Identify which cell holds the provided text, then report its (x, y) central coordinate. 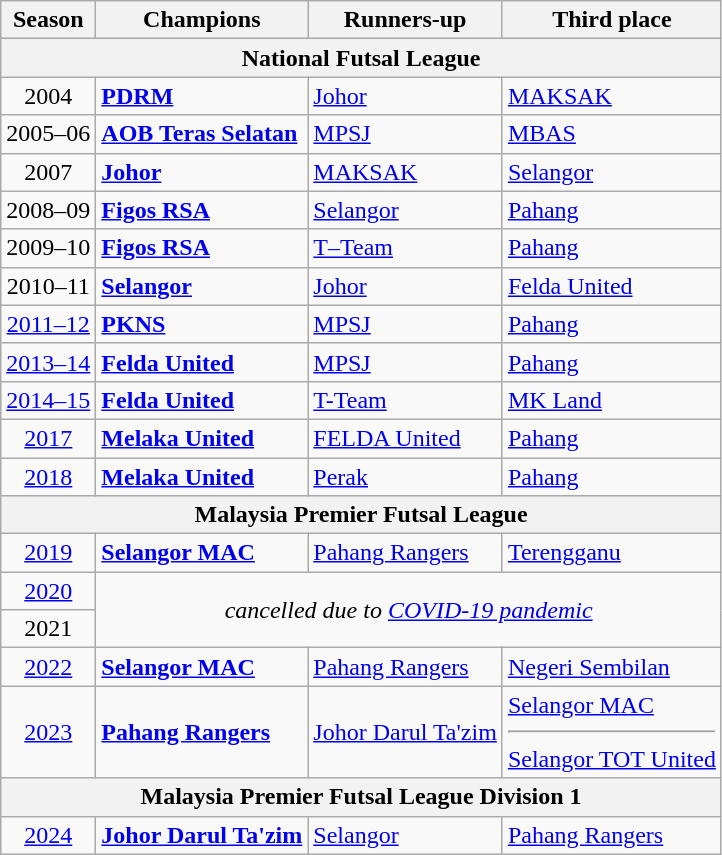
2014–15 (48, 400)
2019 (48, 553)
Selangor MAC Selangor TOT United (612, 732)
2022 (48, 667)
cancelled due to COVID-19 pandemic (409, 610)
Malaysia Premier Futsal League Division 1 (362, 797)
Season (48, 20)
PDRM (202, 96)
2024 (48, 835)
Champions (202, 20)
National Futsal League (362, 58)
2017 (48, 438)
Malaysia Premier Futsal League (362, 515)
2023 (48, 732)
2020 (48, 591)
Negeri Sembilan (612, 667)
2021 (48, 629)
Perak (406, 477)
PKNS (202, 324)
2011–12 (48, 324)
Runners-up (406, 20)
Terengganu (612, 553)
MBAS (612, 134)
2005–06 (48, 134)
2004 (48, 96)
Third place (612, 20)
T–Team (406, 248)
2010–11 (48, 286)
T-Team (406, 400)
2008–09 (48, 210)
AOB Teras Selatan (202, 134)
MK Land (612, 400)
2009–10 (48, 248)
FELDA United (406, 438)
2018 (48, 477)
2013–14 (48, 362)
2007 (48, 172)
